Provide the (x, y) coordinate of the cell's center where the given text is located.  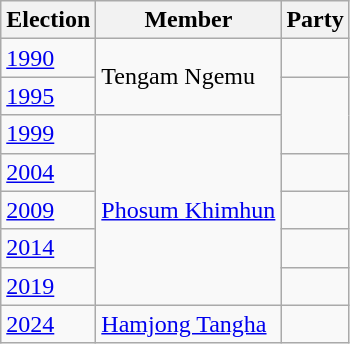
1999 (48, 134)
Party (315, 20)
2009 (48, 210)
Member (188, 20)
Election (48, 20)
2014 (48, 248)
Hamjong Tangha (188, 324)
2004 (48, 172)
Tengam Ngemu (188, 77)
1990 (48, 58)
Phosum Khimhun (188, 210)
1995 (48, 96)
2024 (48, 324)
2019 (48, 286)
